Extract the (X, Y) coordinate from the center of the cell holding the provided text.  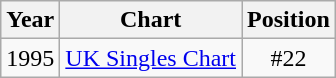
Position (289, 20)
UK Singles Chart (151, 58)
#22 (289, 58)
1995 (30, 58)
Chart (151, 20)
Year (30, 20)
